For the text-containing cell, return its midpoint in (x, y) coordinate format. 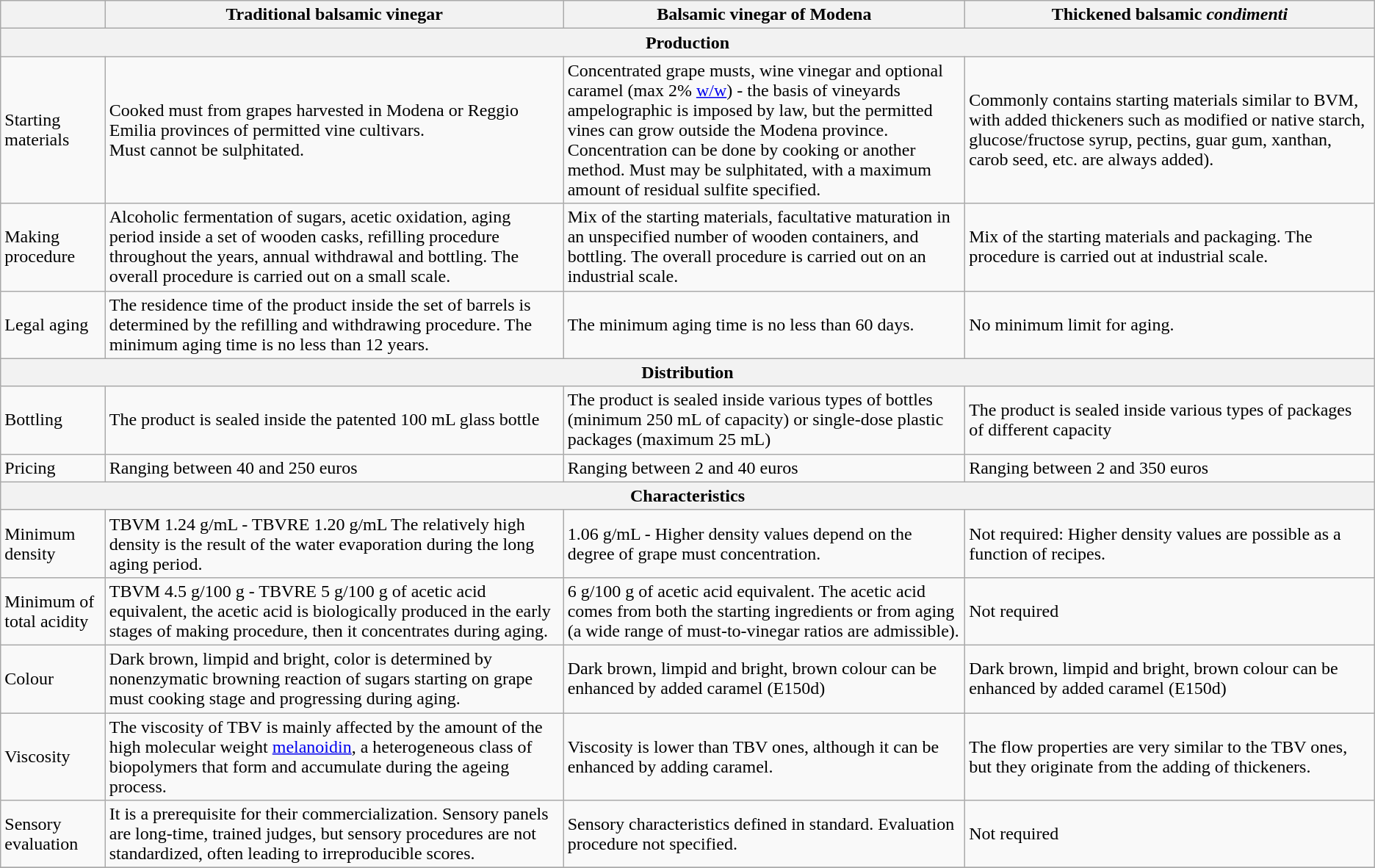
No minimum limit for aging. (1170, 325)
The product is sealed inside the patented 100 mL glass bottle (334, 420)
Characteristics (687, 496)
Viscosity (53, 756)
Cooked must from grapes harvested in Modena or Reggio Emilia provinces of permitted vine cultivars.Must cannot be sulphitated. (334, 130)
Not required: Higher density values are possible as a function of recipes. (1170, 543)
Viscosity is lower than TBV ones, although it can be enhanced by adding caramel. (764, 756)
Minimum of total acidity (53, 611)
1.06 g/mL - Higher density values depend on the degree of grape must concentration. (764, 543)
Thickened balsamic condimenti (1170, 15)
Production (687, 43)
Traditional balsamic vinegar (334, 15)
Ranging between 2 and 350 euros (1170, 468)
The product is sealed inside various types of packages of different capacity (1170, 420)
Bottling (53, 420)
Making procedure (53, 247)
Minimum density (53, 543)
Sensory characteristics defined in standard. Evaluation procedure not specified. (764, 834)
Ranging between 40 and 250 euros (334, 468)
Starting materials (53, 130)
The product is sealed inside various types of bottles (minimum 250 mL of capacity) or single-dose plastic packages (maximum 25 mL) (764, 420)
Pricing (53, 468)
The minimum aging time is no less than 60 days. (764, 325)
Ranging between 2 and 40 euros (764, 468)
Sensory evaluation (53, 834)
Balsamic vinegar of Modena (764, 15)
The flow properties are very similar to the TBV ones, but they originate from the adding of thickeners. (1170, 756)
Distribution (687, 372)
TBVM 1.24 g/mL - TBVRE 1.20 g/mL The relatively high density is the result of the water evaporation during the long aging period. (334, 543)
Colour (53, 679)
Mix of the starting materials and packaging. The procedure is carried out at industrial scale. (1170, 247)
Legal aging (53, 325)
